Pinpoint the cell where the given text exists, returning its [x, y] midpoint coordinate. 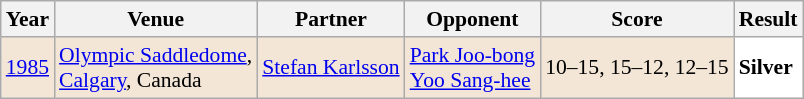
Stefan Karlsson [330, 68]
Year [28, 19]
Opponent [472, 19]
Olympic Saddledome,Calgary, Canada [156, 68]
Venue [156, 19]
10–15, 15–12, 12–15 [637, 68]
Park Joo-bong Yoo Sang-hee [472, 68]
Silver [768, 68]
Partner [330, 19]
Result [768, 19]
1985 [28, 68]
Score [637, 19]
